Capture the cell that displays the provided text and extract its [x, y] central coordinate. 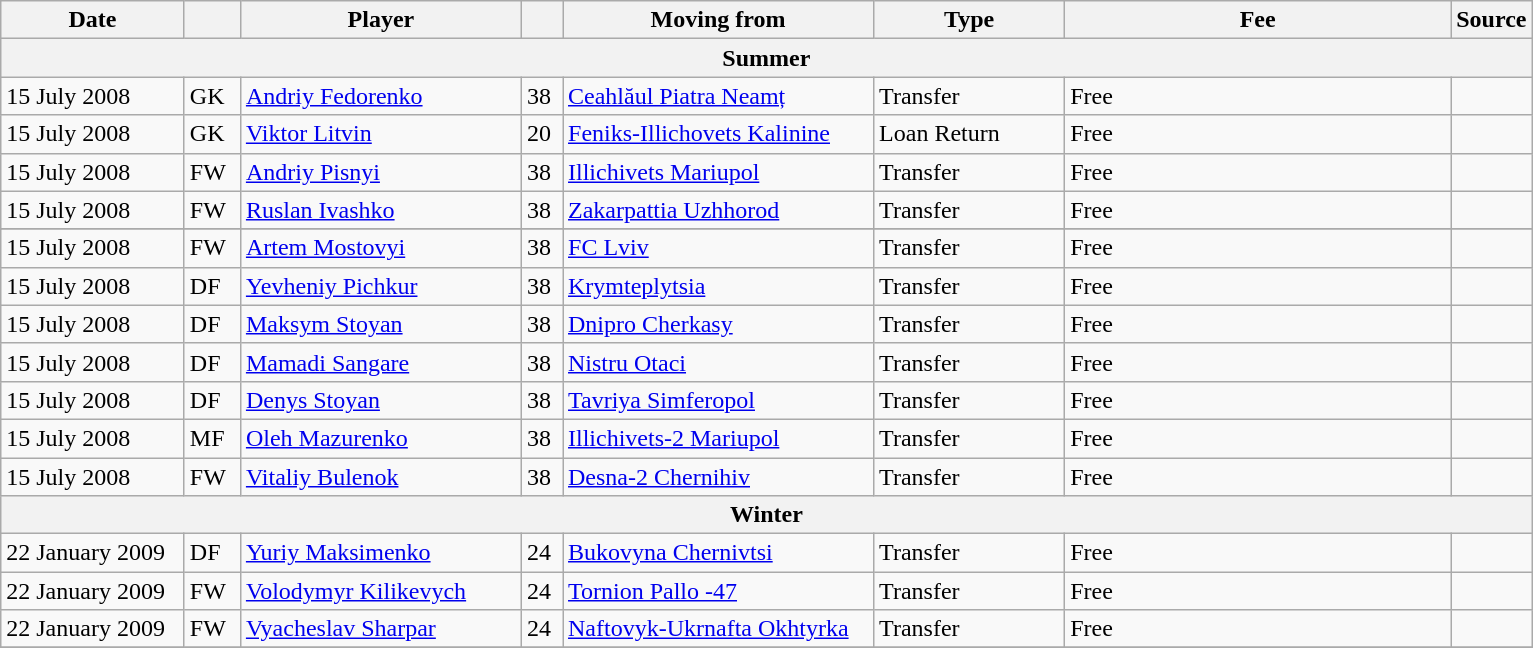
Krymteplytsia [718, 286]
Player [380, 20]
MF [212, 438]
Denys Stoyan [380, 400]
Winter [766, 515]
Fee [1258, 20]
Illichivets Mariupol [718, 172]
Maksym Stoyan [380, 324]
Summer [766, 58]
Mamadi Sangare [380, 362]
Viktor Litvin [380, 134]
FC Lviv [718, 248]
Ceahlăul Piatra Neamț [718, 96]
Tavriya Simferopol [718, 400]
Oleh Mazurenko [380, 438]
Dnipro Cherkasy [718, 324]
Andriy Pisnyi [380, 172]
Yevheniy Pichkur [380, 286]
Feniks-Illichovets Kalinine [718, 134]
Zakarpattia Uzhhorod [718, 210]
Date [93, 20]
Desna-2 Chernihiv [718, 477]
Source [1492, 20]
Naftovyk-Ukrnafta Okhtyrka [718, 629]
Andriy Fedorenko [380, 96]
Illichivets-2 Mariupol [718, 438]
Yuriy Maksimenko [380, 553]
Bukovyna Chernivtsi [718, 553]
Nistru Otaci [718, 362]
20 [542, 134]
Ruslan Ivashko [380, 210]
Vyacheslav Sharpar [380, 629]
Vitaliy Bulenok [380, 477]
Moving from [718, 20]
Type [970, 20]
Artem Mostovyi [380, 248]
Volodymyr Kilikevych [380, 591]
Tornion Pallo -47 [718, 591]
Loan Return [970, 134]
